From the cell containing the given text, extract its center point as [X, Y] coordinate. 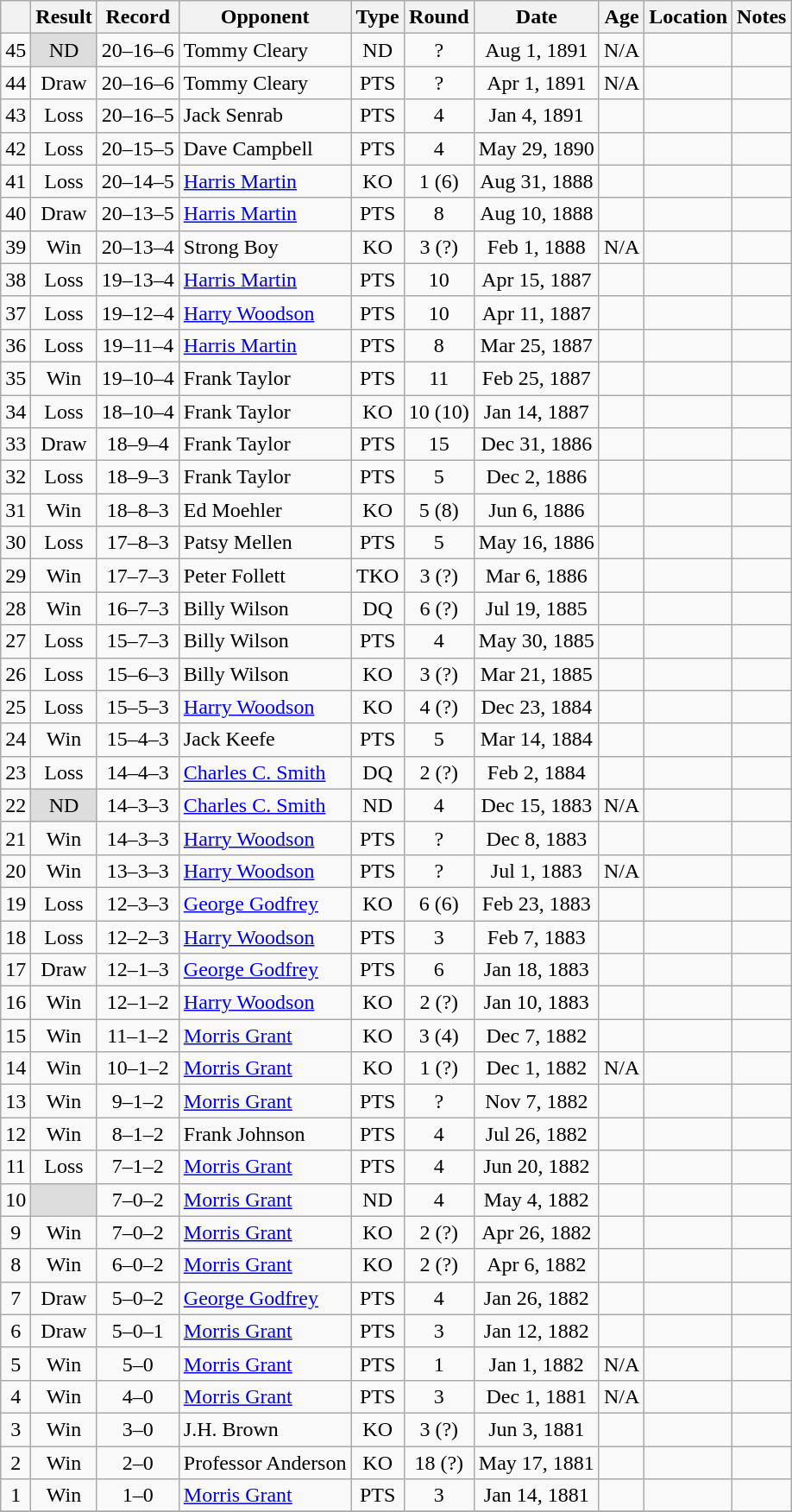
Notes [762, 17]
Record [138, 17]
12–1–2 [138, 1003]
19 [16, 904]
40 [16, 214]
36 [16, 345]
41 [16, 181]
Feb 2, 1884 [537, 772]
13–3–3 [138, 871]
Jan 18, 1883 [537, 970]
Dec 7, 1882 [537, 1036]
Mar 6, 1886 [537, 576]
12–2–3 [138, 936]
Result [64, 17]
3 (4) [438, 1036]
Jul 1, 1883 [537, 871]
10–1–2 [138, 1068]
42 [16, 148]
28 [16, 608]
14–4–3 [138, 772]
Jan 4, 1891 [537, 116]
Frank Johnson [265, 1134]
Jan 1, 1882 [537, 1364]
Apr 11, 1887 [537, 312]
TKO [378, 576]
15–6–3 [138, 674]
3–0 [138, 1429]
Apr 26, 1882 [537, 1232]
4 (?) [438, 707]
Strong Boy [265, 247]
Dec 31, 1886 [537, 444]
24 [16, 740]
Jun 3, 1881 [537, 1429]
Patsy Mellen [265, 543]
Feb 25, 1887 [537, 378]
15–4–3 [138, 740]
May 17, 1881 [537, 1463]
18 (?) [438, 1463]
Mar 21, 1885 [537, 674]
Dec 8, 1883 [537, 838]
Mar 25, 1887 [537, 345]
Jun 20, 1882 [537, 1167]
9 [16, 1232]
17–7–3 [138, 576]
18 [16, 936]
16 [16, 1003]
Jack Keefe [265, 740]
Jan 14, 1881 [537, 1496]
Aug 1, 1891 [537, 50]
May 30, 1885 [537, 641]
14 [16, 1068]
1–0 [138, 1496]
15–7–3 [138, 641]
1 (?) [438, 1068]
38 [16, 280]
Location [688, 17]
Jan 26, 1882 [537, 1298]
Apr 15, 1887 [537, 280]
Apr 1, 1891 [537, 83]
Jan 12, 1882 [537, 1331]
Jan 10, 1883 [537, 1003]
45 [16, 50]
Dec 1, 1881 [537, 1396]
11–1–2 [138, 1036]
Aug 31, 1888 [537, 181]
37 [16, 312]
Peter Follett [265, 576]
Round [438, 17]
6 (6) [438, 904]
Aug 10, 1888 [537, 214]
May 4, 1882 [537, 1200]
20–15–5 [138, 148]
Dec 23, 1884 [537, 707]
33 [16, 444]
6 (?) [438, 608]
Type [378, 17]
29 [16, 576]
25 [16, 707]
2 [16, 1463]
20–14–5 [138, 181]
Jul 26, 1882 [537, 1134]
Feb 1, 1888 [537, 247]
44 [16, 83]
Dec 15, 1883 [537, 805]
43 [16, 116]
5–0 [138, 1364]
May 29, 1890 [537, 148]
19–13–4 [138, 280]
35 [16, 378]
20–13–5 [138, 214]
9–1–2 [138, 1101]
Nov 7, 1882 [537, 1101]
8–1–2 [138, 1134]
Ed Moehler [265, 510]
Jul 19, 1885 [537, 608]
4–0 [138, 1396]
13 [16, 1101]
21 [16, 838]
15–5–3 [138, 707]
39 [16, 247]
Dec 2, 1886 [537, 477]
20–13–4 [138, 247]
17–8–3 [138, 543]
5 (8) [438, 510]
Dave Campbell [265, 148]
20 [16, 871]
30 [16, 543]
Apr 6, 1882 [537, 1265]
18–10–4 [138, 412]
Opponent [265, 17]
7 [16, 1298]
5–0–2 [138, 1298]
19–11–4 [138, 345]
26 [16, 674]
18–8–3 [138, 510]
May 16, 1886 [537, 543]
12–1–3 [138, 970]
27 [16, 641]
32 [16, 477]
6–0–2 [138, 1265]
16–7–3 [138, 608]
Feb 7, 1883 [537, 936]
22 [16, 805]
23 [16, 772]
7–1–2 [138, 1167]
1 (6) [438, 181]
20–16–5 [138, 116]
Dec 1, 1882 [537, 1068]
18–9–4 [138, 444]
Mar 14, 1884 [537, 740]
Jack Senrab [265, 116]
19–12–4 [138, 312]
Date [537, 17]
10 (10) [438, 412]
Age [621, 17]
17 [16, 970]
12–3–3 [138, 904]
31 [16, 510]
Professor Anderson [265, 1463]
12 [16, 1134]
34 [16, 412]
18–9–3 [138, 477]
2–0 [138, 1463]
Jan 14, 1887 [537, 412]
Feb 23, 1883 [537, 904]
Jun 6, 1886 [537, 510]
19–10–4 [138, 378]
J.H. Brown [265, 1429]
5–0–1 [138, 1331]
